Extract the [X, Y] coordinate from the center of the cell holding the provided text.  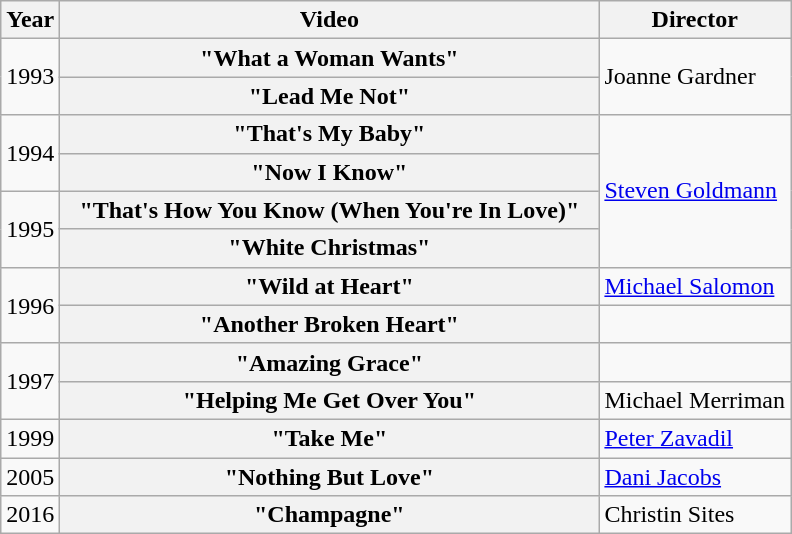
"Nothing But Love" [330, 477]
1993 [30, 77]
"Another Broken Heart" [330, 324]
Joanne Gardner [695, 77]
"Now I Know" [330, 172]
1995 [30, 229]
"Take Me" [330, 438]
1999 [30, 438]
"Helping Me Get Over You" [330, 400]
Year [30, 20]
Director [695, 20]
Peter Zavadil [695, 438]
"White Christmas" [330, 248]
"That's My Baby" [330, 134]
"That's How You Know (When You're In Love)" [330, 210]
2016 [30, 515]
"What a Woman Wants" [330, 58]
Dani Jacobs [695, 477]
Video [330, 20]
"Champagne" [330, 515]
"Lead Me Not" [330, 96]
1994 [30, 153]
"Amazing Grace" [330, 362]
Steven Goldmann [695, 191]
Christin Sites [695, 515]
1996 [30, 305]
Michael Merriman [695, 400]
2005 [30, 477]
1997 [30, 381]
"Wild at Heart" [330, 286]
Michael Salomon [695, 286]
